Scan for the cell matching the given text and deliver its (X, Y) coordinate at center. 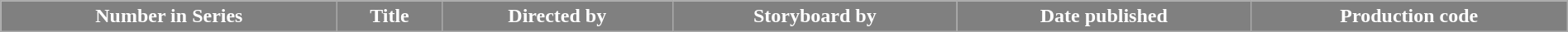
Number in Series (169, 16)
Directed by (557, 16)
Storyboard by (815, 16)
Title (390, 16)
Date published (1103, 16)
Production code (1409, 16)
